Identify which cell holds the provided text, then report its (X, Y) central coordinate. 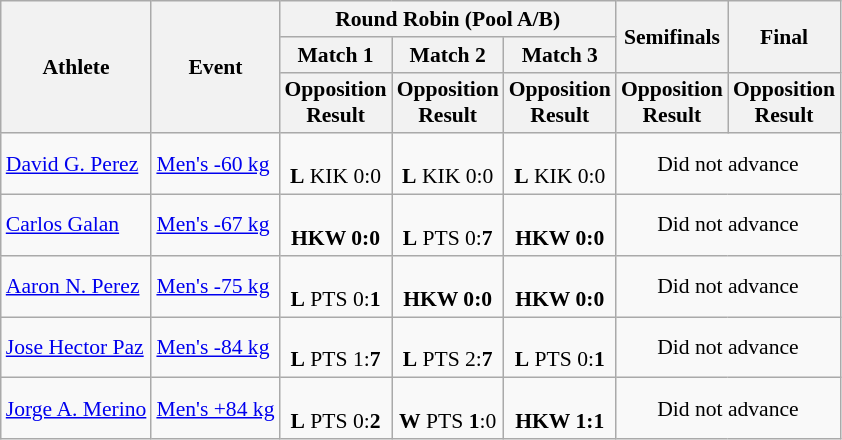
Athlete (76, 67)
David G. Perez (76, 164)
L PTS 0:7 (448, 226)
Men's +84 kg (215, 408)
L PTS 2:7 (448, 348)
Jose Hector Paz (76, 348)
Men's -60 kg (215, 164)
Final (784, 36)
Jorge A. Merino (76, 408)
L PTS 1:7 (336, 348)
Aaron N. Perez (76, 286)
Match 1 (336, 55)
Men's -75 kg (215, 286)
Round Robin (Pool A/B) (448, 19)
Match 2 (448, 55)
Carlos Galan (76, 226)
Match 3 (560, 55)
Men's -84 kg (215, 348)
Event (215, 67)
HKW 1:1 (560, 408)
Semifinals (672, 36)
W PTS 1:0 (448, 408)
L PTS 0:2 (336, 408)
Men's -67 kg (215, 226)
